From the cell containing the given text, extract its center point as [x, y] coordinate. 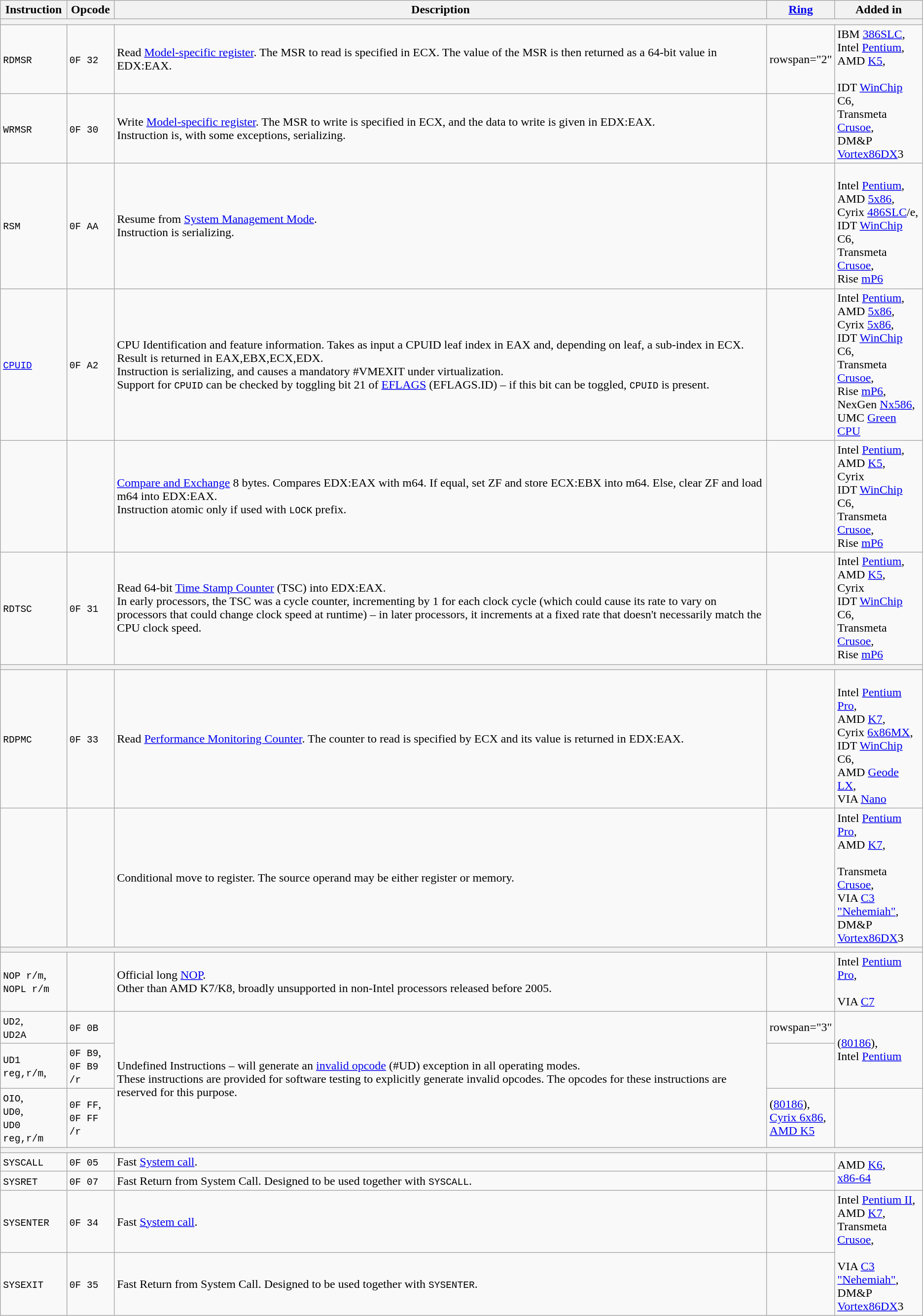
0F 35 [90, 1284]
RSM [34, 226]
CPUID [34, 364]
0F FF,0F FF /r [90, 1118]
IBM 386SLC,Intel Pentium,AMD K5,IDT WinChip C6,Transmeta Crusoe,DM&P Vortex86DX3 [879, 94]
OIO,UD0,UD0 reg,r/m [34, 1118]
Intel Pentium,AMD 5x86,Cyrix 486SLC/e,IDT WinChip C6,Transmeta Crusoe,Rise mP6 [879, 226]
AMD K6,x86-64 [879, 1172]
Read Performance Monitoring Counter. The counter to read is specified by ECX and its value is returned in EDX:EAX. [441, 739]
0F 32 [90, 59]
0F 31 [90, 608]
Official long NOP.Other than AMD K7/K8, broadly unsupported in non-Intel processors released before 2005. [441, 981]
(80186),Intel Pentium [879, 1049]
0F A2 [90, 364]
SYSEXIT [34, 1284]
(80186),Cyrix 6x86,AMD K5 [801, 1118]
Intel Pentium II,AMD K7,Transmeta Crusoe,VIA C3 "Nehemiah",DM&P Vortex86DX3 [879, 1253]
Intel Pentium Pro,VIA C7 [879, 981]
Intel Pentium,AMD 5x86,Cyrix 5x86,IDT WinChip C6,Transmeta Crusoe,Rise mP6,NexGen Nx586,UMC Green CPU [879, 364]
0F 0B [90, 1027]
Intel Pentium Pro,AMD K7,Transmeta Crusoe,VIA C3 "Nehemiah",DM&P Vortex86DX3 [879, 878]
0F B9,0F B9 /r [90, 1066]
SYSCALL [34, 1162]
Fast Return from System Call. Designed to be used together with SYSENTER. [441, 1284]
UD1 reg,r/m, [34, 1066]
Intel Pentium Pro,AMD K7,Cyrix 6x86MX,IDT WinChip C6,AMD Geode LX,VIA Nano [879, 739]
RDTSC [34, 608]
WRMSR [34, 128]
Opcode [90, 10]
0F 34 [90, 1222]
NOP r/m,NOPL r/m [34, 981]
0F 33 [90, 739]
RDPMC [34, 739]
rowspan="3" [801, 1027]
Ring [801, 10]
Added in [879, 10]
Conditional move to register. The source operand may be either register or memory. [441, 878]
Instruction [34, 10]
0F 07 [90, 1181]
0F 30 [90, 128]
rowspan="2" [801, 59]
Fast Return from System Call. Designed to be used together with SYSCALL. [441, 1181]
RDMSR [34, 59]
Resume from System Management Mode.Instruction is serializing. [441, 226]
0F 05 [90, 1162]
Description [441, 10]
UD2,UD2A [34, 1027]
SYSRET [34, 1181]
SYSENTER [34, 1222]
Read Model-specific register. The MSR to read is specified in ECX. The value of the MSR is then returned as a 64-bit value in EDX:EAX. [441, 59]
0F AA [90, 226]
